Find where the given text appears and provide that cell's center as (X, Y) coordinate. 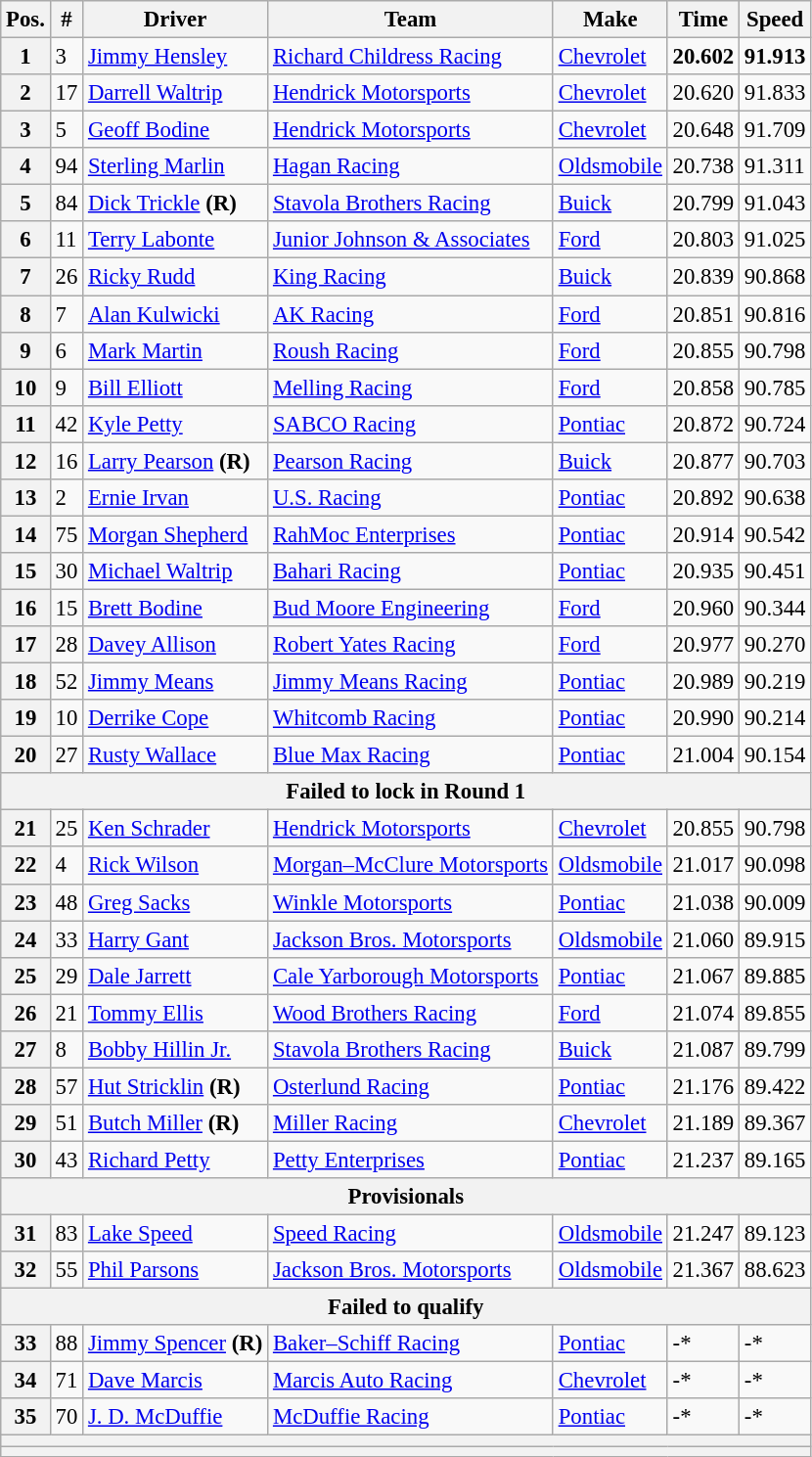
91.913 (775, 57)
Dave Marcis (176, 1381)
42 (67, 424)
Time (702, 20)
21.087 (702, 1050)
Speed (775, 20)
Petty Enterprises (411, 1160)
88 (67, 1343)
Kyle Petty (176, 424)
21.247 (702, 1234)
20.803 (702, 240)
Hagan Racing (411, 166)
Blue Max Racing (411, 755)
20.935 (702, 571)
89.367 (775, 1123)
Rick Wilson (176, 866)
20.914 (702, 534)
91.709 (775, 130)
20.858 (702, 387)
Ken Schrader (176, 829)
48 (67, 902)
AK Racing (411, 314)
89.123 (775, 1234)
Dick Trickle (R) (176, 204)
Lake Speed (176, 1234)
13 (25, 498)
# (67, 20)
90.154 (775, 755)
51 (67, 1123)
22 (25, 866)
20.877 (702, 461)
35 (25, 1418)
Alan Kulwicki (176, 314)
Terry Labonte (176, 240)
Michael Waltrip (176, 571)
SABCO Racing (411, 424)
52 (67, 682)
Richard Childress Racing (411, 57)
King Racing (411, 277)
90.009 (775, 902)
21.074 (702, 1013)
89.855 (775, 1013)
31 (25, 1234)
20.799 (702, 204)
20.839 (702, 277)
90.638 (775, 498)
20.851 (702, 314)
Butch Miller (R) (176, 1123)
19 (25, 718)
32 (25, 1270)
Marcis Auto Racing (411, 1381)
Wood Brothers Racing (411, 1013)
57 (67, 1086)
21.004 (702, 755)
90.724 (775, 424)
20.738 (702, 166)
Bobby Hillin Jr. (176, 1050)
20.960 (702, 608)
21.038 (702, 902)
89.165 (775, 1160)
Provisionals (406, 1197)
89.799 (775, 1050)
Hut Stricklin (R) (176, 1086)
21.367 (702, 1270)
Robert Yates Racing (411, 645)
Rusty Wallace (176, 755)
21.237 (702, 1160)
Morgan Shepherd (176, 534)
84 (67, 204)
91.311 (775, 166)
Melling Racing (411, 387)
Tommy Ellis (176, 1013)
Mark Martin (176, 350)
21.189 (702, 1123)
Ricky Rudd (176, 277)
21.017 (702, 866)
24 (25, 939)
Winkle Motorsports (411, 902)
Ernie Irvan (176, 498)
Junior Johnson & Associates (411, 240)
Larry Pearson (R) (176, 461)
70 (67, 1418)
90.214 (775, 718)
Geoff Bodine (176, 130)
90.816 (775, 314)
20.620 (702, 93)
Osterlund Racing (411, 1086)
U.S. Racing (411, 498)
90.098 (775, 866)
Bahari Racing (411, 571)
91.043 (775, 204)
20 (25, 755)
Bud Moore Engineering (411, 608)
Baker–Schiff Racing (411, 1343)
Davey Allison (176, 645)
Speed Racing (411, 1234)
Phil Parsons (176, 1270)
RahMoc Enterprises (411, 534)
12 (25, 461)
34 (25, 1381)
Cale Yarborough Motorsports (411, 976)
Failed to lock in Round 1 (406, 792)
94 (67, 166)
20.977 (702, 645)
J. D. McDuffie (176, 1418)
21.176 (702, 1086)
Bill Elliott (176, 387)
89.885 (775, 976)
Greg Sacks (176, 902)
90.270 (775, 645)
20.892 (702, 498)
Sterling Marlin (176, 166)
91.833 (775, 93)
Jimmy Spencer (R) (176, 1343)
83 (67, 1234)
18 (25, 682)
Driver (176, 20)
90.785 (775, 387)
90.868 (775, 277)
71 (67, 1381)
89.422 (775, 1086)
Brett Bodine (176, 608)
Failed to qualify (406, 1307)
Jimmy Means Racing (411, 682)
90.344 (775, 608)
Whitcomb Racing (411, 718)
Miller Racing (411, 1123)
91.025 (775, 240)
Darrell Waltrip (176, 93)
14 (25, 534)
Pos. (25, 20)
Jimmy Hensley (176, 57)
20.602 (702, 57)
Morgan–McClure Motorsports (411, 866)
90.451 (775, 571)
90.219 (775, 682)
88.623 (775, 1270)
23 (25, 902)
Make (610, 20)
Pearson Racing (411, 461)
75 (67, 534)
Harry Gant (176, 939)
20.990 (702, 718)
90.542 (775, 534)
Derrike Cope (176, 718)
Team (411, 20)
90.703 (775, 461)
43 (67, 1160)
Dale Jarrett (176, 976)
McDuffie Racing (411, 1418)
Jimmy Means (176, 682)
Roush Racing (411, 350)
Richard Petty (176, 1160)
55 (67, 1270)
20.872 (702, 424)
20.989 (702, 682)
20.648 (702, 130)
89.915 (775, 939)
21.067 (702, 976)
21.060 (702, 939)
1 (25, 57)
